Capture the cell that displays the provided text and extract its (x, y) central coordinate. 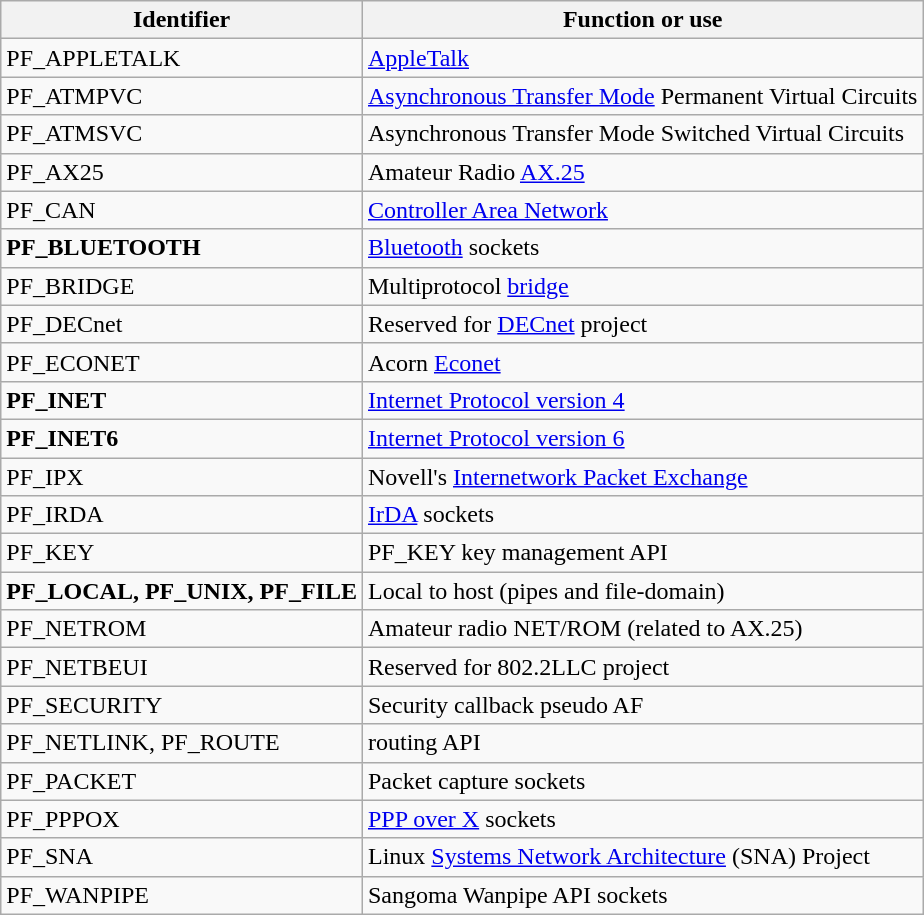
Sangoma Wanpipe API sockets (642, 895)
Amateur radio NET/ROM (related to AX.25) (642, 629)
PF_NETLINK, PF_ROUTE (182, 743)
PF_ATMPVC (182, 96)
PF_BRIDGE (182, 286)
AppleTalk (642, 58)
PF_SECURITY (182, 705)
Amateur Radio AX.25 (642, 172)
Multiprotocol bridge (642, 286)
PF_INET (182, 400)
PF_SNA (182, 857)
PF_WANPIPE (182, 895)
Novell's Internetwork Packet Exchange (642, 477)
PPP over X sockets (642, 819)
PF_INET6 (182, 438)
PF_CAN (182, 210)
PF_LOCAL, PF_UNIX, PF_FILE (182, 591)
Asynchronous Transfer Mode Switched Virtual Circuits (642, 134)
PF_APPLETALK (182, 58)
Reserved for DECnet project (642, 324)
PF_ATMSVC (182, 134)
PF_NETBEUI (182, 667)
PF_IPX (182, 477)
Packet capture sockets (642, 781)
PF_KEY (182, 553)
Internet Protocol version 4 (642, 400)
Security callback pseudo AF (642, 705)
PF_ECONET (182, 362)
IrDA sockets (642, 515)
PF_PPPOX (182, 819)
Local to host (pipes and file-domain) (642, 591)
PF_KEY key management API (642, 553)
Controller Area Network (642, 210)
routing API (642, 743)
Identifier (182, 20)
PF_BLUETOOTH (182, 248)
Asynchronous Transfer Mode Permanent Virtual Circuits (642, 96)
Bluetooth sockets (642, 248)
PF_DECnet (182, 324)
PF_IRDA (182, 515)
Linux Systems Network Architecture (SNA) Project (642, 857)
Function or use (642, 20)
Acorn Econet (642, 362)
PF_PACKET (182, 781)
Reserved for 802.2LLC project (642, 667)
Internet Protocol version 6 (642, 438)
PF_NETROM (182, 629)
PF_AX25 (182, 172)
